Scan for the cell matching the given text and deliver its (x, y) coordinate at center. 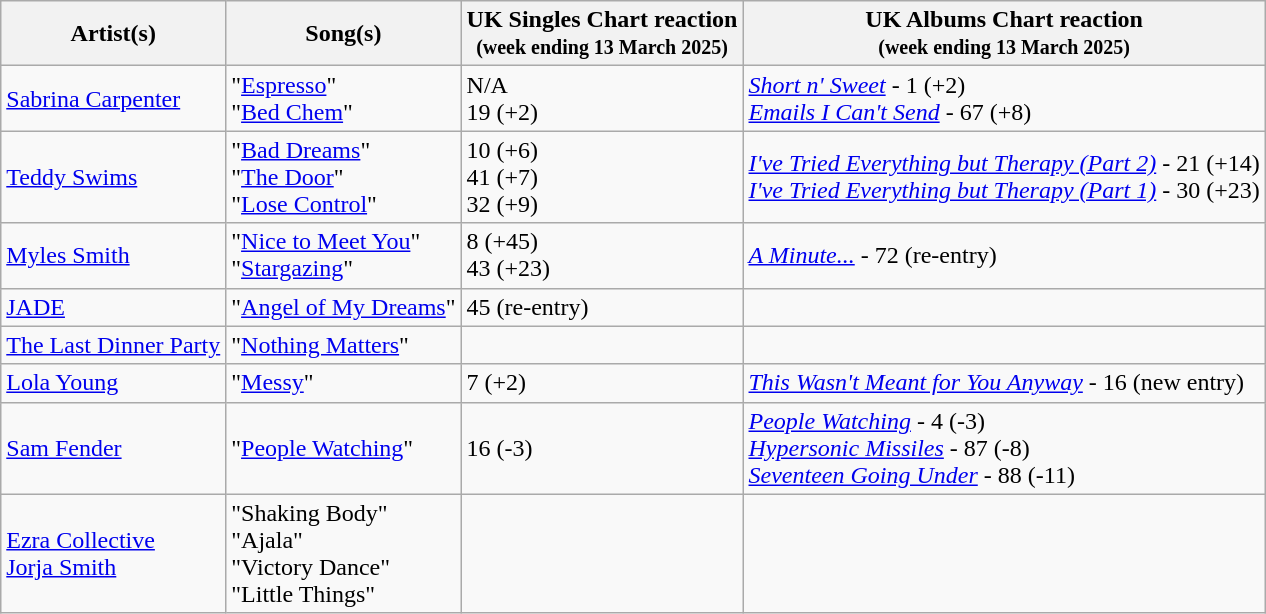
Sam Fender (114, 448)
I've Tried Everything but Therapy (Part 2) - 21 (+14)I've Tried Everything but Therapy (Part 1) - 30 (+23) (1004, 177)
7 (+2) (602, 383)
"Shaking Body""Ajala""Victory Dance" "Little Things" (344, 554)
N/A19 (+2) (602, 98)
Ezra CollectiveJorja Smith (114, 554)
A Minute... - 72 (re-entry) (1004, 256)
"Bad Dreams" "The Door" "Lose Control" (344, 177)
"Messy" (344, 383)
"Angel of My Dreams" (344, 307)
The Last Dinner Party (114, 345)
Artist(s) (114, 34)
10 (+6)41 (+7)32 (+9) (602, 177)
Short n' Sweet - 1 (+2)Emails I Can't Send - 67 (+8) (1004, 98)
8 (+45)43 (+23) (602, 256)
This Wasn't Meant for You Anyway - 16 (new entry) (1004, 383)
"Nothing Matters" (344, 345)
UK Albums Chart reaction(week ending 13 March 2025) (1004, 34)
45 (re-entry) (602, 307)
"Nice to Meet You" "Stargazing" (344, 256)
UK Singles Chart reaction(week ending 13 March 2025) (602, 34)
People Watching - 4 (-3) Hypersonic Missiles - 87 (-8) Seventeen Going Under - 88 (-11) (1004, 448)
Teddy Swims (114, 177)
JADE (114, 307)
"Espresso""Bed Chem" (344, 98)
Song(s) (344, 34)
16 (-3) (602, 448)
Sabrina Carpenter (114, 98)
Lola Young (114, 383)
"People Watching" (344, 448)
Myles Smith (114, 256)
